Capture the cell that displays the provided text and extract its [x, y] central coordinate. 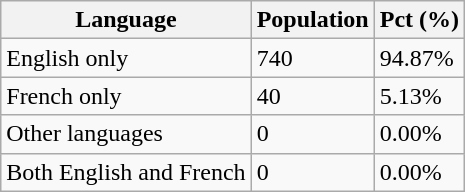
English only [126, 58]
40 [312, 96]
Population [312, 20]
740 [312, 58]
Language [126, 20]
5.13% [419, 96]
Other languages [126, 134]
94.87% [419, 58]
Both English and French [126, 172]
French only [126, 96]
Pct (%) [419, 20]
